For the text-containing cell, return its midpoint in (x, y) coordinate format. 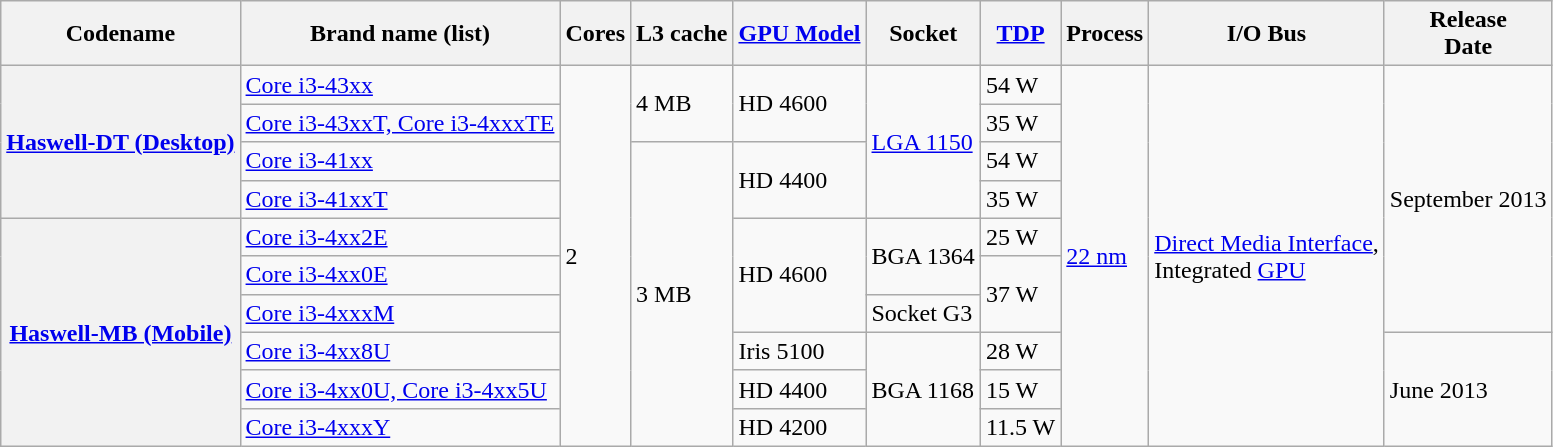
Core i3-4xx2E (400, 237)
Core i3-4xx0E (400, 275)
BGA 1168 (923, 389)
2 (596, 256)
BGA 1364 (923, 256)
Iris 5100 (800, 351)
June 2013 (1468, 389)
Direct Media Interface,Integrated GPU (1267, 256)
Core i3-43xxT, Core i3-4xxxTE (400, 123)
4 MB (682, 104)
GPU Model (800, 34)
LGA 1150 (923, 142)
15 W (1020, 389)
11.5 W (1020, 427)
Haswell-MB (Mobile) (120, 332)
HD 4200 (800, 427)
Core i3-4xxxY (400, 427)
Core i3-4xx0U, Core i3-4xx5U (400, 389)
Socket (923, 34)
Socket G3 (923, 313)
September 2013 (1468, 199)
25 W (1020, 237)
TDP (1020, 34)
L3 cache (682, 34)
Brand name (list) (400, 34)
37 W (1020, 294)
Cores (596, 34)
ReleaseDate (1468, 34)
Core i3-41xxT (400, 199)
I/O Bus (1267, 34)
Haswell-DT (Desktop) (120, 142)
3 MB (682, 294)
28 W (1020, 351)
Core i3-43xx (400, 85)
Core i3-4xx8U (400, 351)
Codename (120, 34)
Process (1105, 34)
22 nm (1105, 256)
Core i3-41xx (400, 161)
Core i3-4xxxM (400, 313)
